Search for the cell housing the specified text and yield its (x, y) center coordinate. 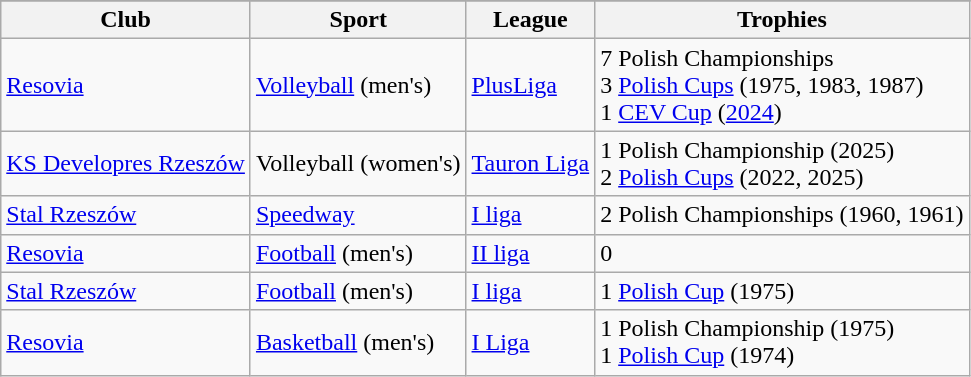
Club (126, 20)
Sport (358, 20)
0 (782, 253)
Volleyball (men's) (358, 85)
Basketball (men's) (358, 342)
PlusLiga (530, 85)
League (530, 20)
KS Developres Rzeszów (126, 164)
Tauron Liga (530, 164)
7 Polish Championships3 Polish Cups (1975, 1983, 1987)1 CEV Cup (2024) (782, 85)
1 Polish Cup (1975) (782, 291)
II liga (530, 253)
Volleyball (women's) (358, 164)
1 Polish Championship (1975)1 Polish Cup (1974) (782, 342)
1 Polish Championship (2025)2 Polish Cups (2022, 2025) (782, 164)
Trophies (782, 20)
Speedway (358, 215)
2 Polish Championships (1960, 1961) (782, 215)
I Liga (530, 342)
